Find where the given text appears and provide that cell's center as (x, y) coordinate. 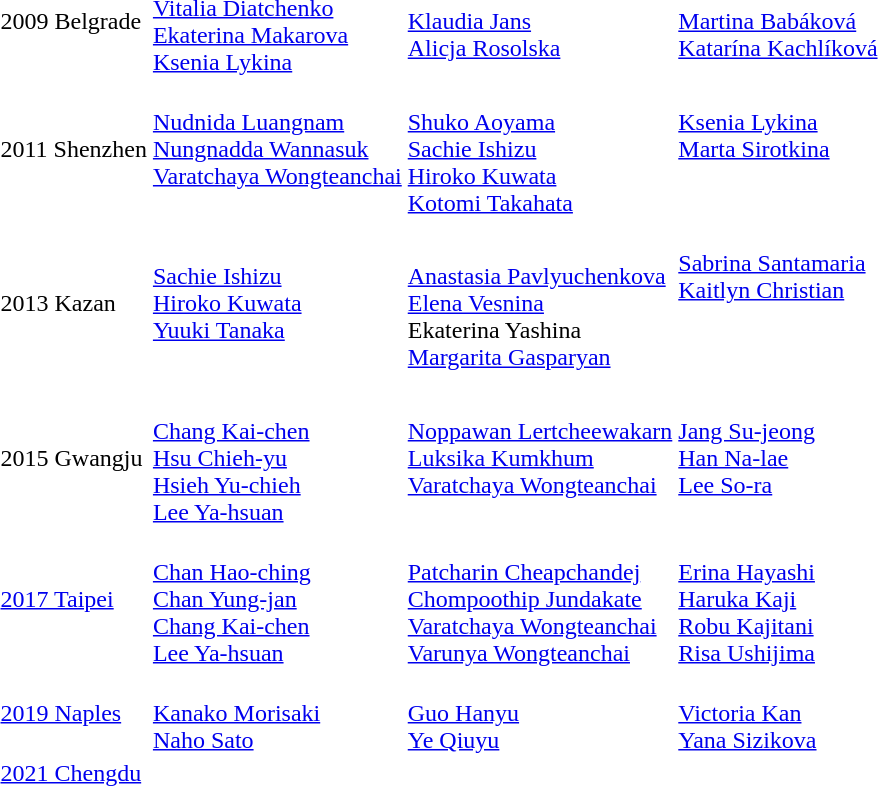
Shuko AoyamaSachie IshizuHiroko KuwataKotomi Takahata (540, 149)
Sachie IshizuHiroko KuwataYuuki Tanaka (277, 304)
Guo HanyuYe Qiuyu (540, 713)
Patcharin CheapchandejChompoothip JundakateVaratchaya WongteanchaiVarunya Wongteanchai (540, 599)
Kanako MorisakiNaho Sato (277, 713)
Anastasia PavlyuchenkovaElena VesninaEkaterina YashinaMargarita Gasparyan (540, 304)
Chan Hao-chingChan Yung-janChang Kai-chenLee Ya-hsuan (277, 599)
Noppawan LertcheewakarnLuksika KumkhumVaratchaya Wongteanchai (540, 458)
Nudnida LuangnamNungnadda WannasukVaratchaya Wongteanchai (277, 149)
Chang Kai-chenHsu Chieh-yuHsieh Yu-chiehLee Ya-hsuan (277, 458)
